Pinpoint the cell where the given text exists, returning its [X, Y] midpoint coordinate. 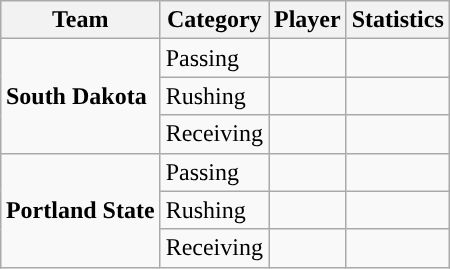
Statistics [398, 20]
Portland State [80, 210]
Player [307, 20]
South Dakota [80, 96]
Team [80, 20]
Category [214, 20]
